Provide the (X, Y) coordinate of the cell's center where the given text is located.  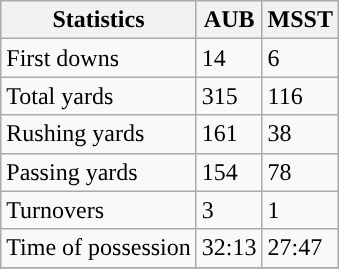
27:47 (300, 248)
1 (300, 210)
3 (229, 210)
Statistics (99, 20)
Turnovers (99, 210)
32:13 (229, 248)
38 (300, 134)
315 (229, 96)
First downs (99, 58)
78 (300, 172)
MSST (300, 20)
6 (300, 58)
154 (229, 172)
Rushing yards (99, 134)
161 (229, 134)
Total yards (99, 96)
AUB (229, 20)
14 (229, 58)
Passing yards (99, 172)
116 (300, 96)
Time of possession (99, 248)
